Output the [X, Y] coordinate of the center of the cell containing the given text.  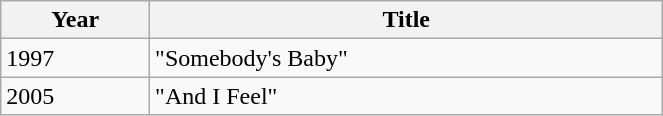
Year [76, 20]
"Somebody's Baby" [406, 58]
"And I Feel" [406, 96]
2005 [76, 96]
Title [406, 20]
1997 [76, 58]
